Return (x, y) of the center of cell containing provided text 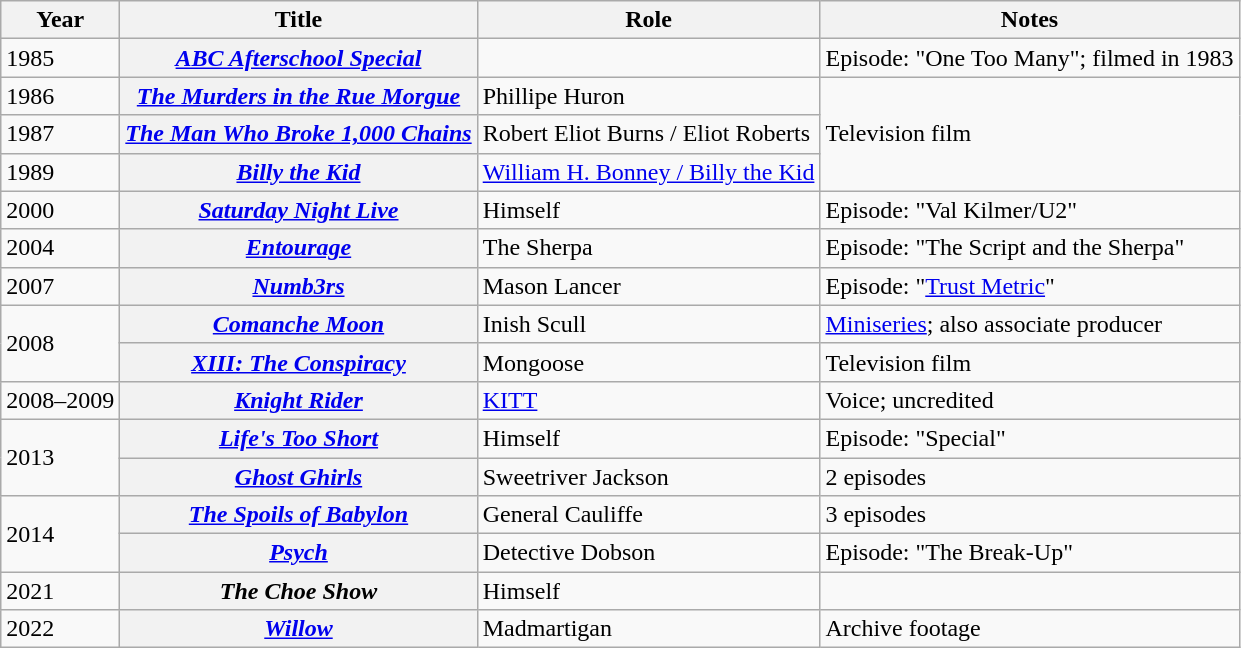
2000 (60, 210)
Sweetriver Jackson (648, 477)
Mongoose (648, 362)
General Cauliffe (648, 515)
Voice; uncredited (1030, 400)
Saturday Night Live (298, 210)
2004 (60, 248)
The Spoils of Babylon (298, 515)
2021 (60, 591)
1986 (60, 96)
Willow (298, 629)
KITT (648, 400)
3 episodes (1030, 515)
Title (298, 20)
Phillipe Huron (648, 96)
Numb3rs (298, 286)
William H. Bonney / Billy the Kid (648, 172)
XIII: The Conspiracy (298, 362)
Entourage (298, 248)
Archive footage (1030, 629)
Madmartigan (648, 629)
2 episodes (1030, 477)
The Murders in the Rue Morgue (298, 96)
ABC Afterschool Special (298, 58)
1987 (60, 134)
Episode: "One Too Many"; filmed in 1983 (1030, 58)
2008–2009 (60, 400)
Episode: "Val Kilmer/U2" (1030, 210)
Psych (298, 553)
Knight Rider (298, 400)
Robert Eliot Burns / Eliot Roberts (648, 134)
Miniseries; also associate producer (1030, 324)
1989 (60, 172)
The Sherpa (648, 248)
Billy the Kid (298, 172)
Life's Too Short (298, 438)
Episode: "Special" (1030, 438)
Year (60, 20)
Comanche Moon (298, 324)
2022 (60, 629)
Episode: "Trust Metric" (1030, 286)
2008 (60, 343)
Episode: "The Break-Up" (1030, 553)
Role (648, 20)
Inish Scull (648, 324)
2013 (60, 457)
1985 (60, 58)
Mason Lancer (648, 286)
2014 (60, 534)
The Choe Show (298, 591)
Ghost Ghirls (298, 477)
2007 (60, 286)
Detective Dobson (648, 553)
Notes (1030, 20)
Episode: "The Script and the Sherpa" (1030, 248)
The Man Who Broke 1,000 Chains (298, 134)
